Identify which cell holds the provided text, then report its (X, Y) central coordinate. 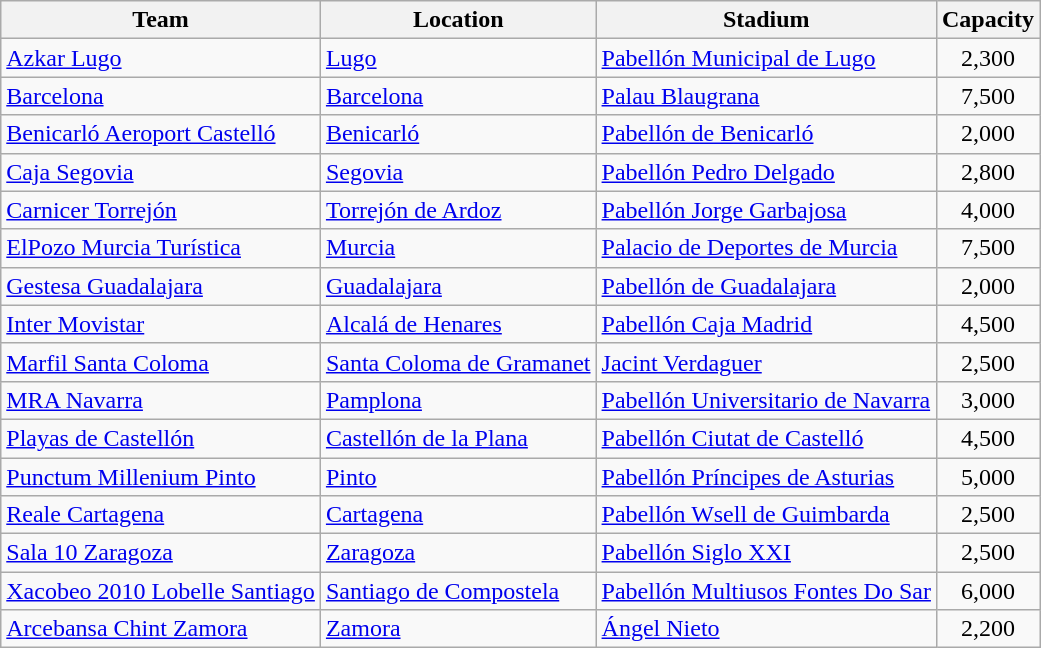
Team (161, 20)
Xacobeo 2010 Lobelle Santiago (161, 591)
ElPozo Murcia Turística (161, 248)
Playas de Castellón (161, 438)
Benicarló Aeroport Castelló (161, 134)
Santiago de Compostela (458, 591)
Ángel Nieto (766, 629)
Benicarló (458, 134)
Marfil Santa Coloma (161, 362)
Pabellón Jorge Garbajosa (766, 210)
Jacint Verdaguer (766, 362)
Pabellón Wsell de Guimbarda (766, 515)
Segovia (458, 172)
Pabellón Municipal de Lugo (766, 58)
Palacio de Deportes de Murcia (766, 248)
Inter Movistar (161, 324)
Santa Coloma de Gramanet (458, 362)
Pabellón Ciutat de Castelló (766, 438)
Pabellón Universitario de Navarra (766, 400)
Pamplona (458, 400)
Arcebansa Chint Zamora (161, 629)
2,300 (988, 58)
3,000 (988, 400)
Zamora (458, 629)
Alcalá de Henares (458, 324)
Castellón de la Plana (458, 438)
Punctum Millenium Pinto (161, 477)
Pabellón de Benicarló (766, 134)
Pabellón Pedro Delgado (766, 172)
Cartagena (458, 515)
Pabellón Multiusos Fontes Do Sar (766, 591)
Pabellón Siglo XXI (766, 553)
Azkar Lugo (161, 58)
Zaragoza (458, 553)
6,000 (988, 591)
Location (458, 20)
Caja Segovia (161, 172)
Murcia (458, 248)
Capacity (988, 20)
MRA Navarra (161, 400)
Torrejón de Ardoz (458, 210)
Sala 10 Zaragoza (161, 553)
Carnicer Torrejón (161, 210)
Palau Blaugrana (766, 96)
5,000 (988, 477)
Stadium (766, 20)
2,200 (988, 629)
Pinto (458, 477)
Pabellón Príncipes de Asturias (766, 477)
4,000 (988, 210)
Reale Cartagena (161, 515)
Pabellón Caja Madrid (766, 324)
2,800 (988, 172)
Gestesa Guadalajara (161, 286)
Lugo (458, 58)
Guadalajara (458, 286)
Pabellón de Guadalajara (766, 286)
